Output the (x, y) coordinate of the center of the cell containing the given text.  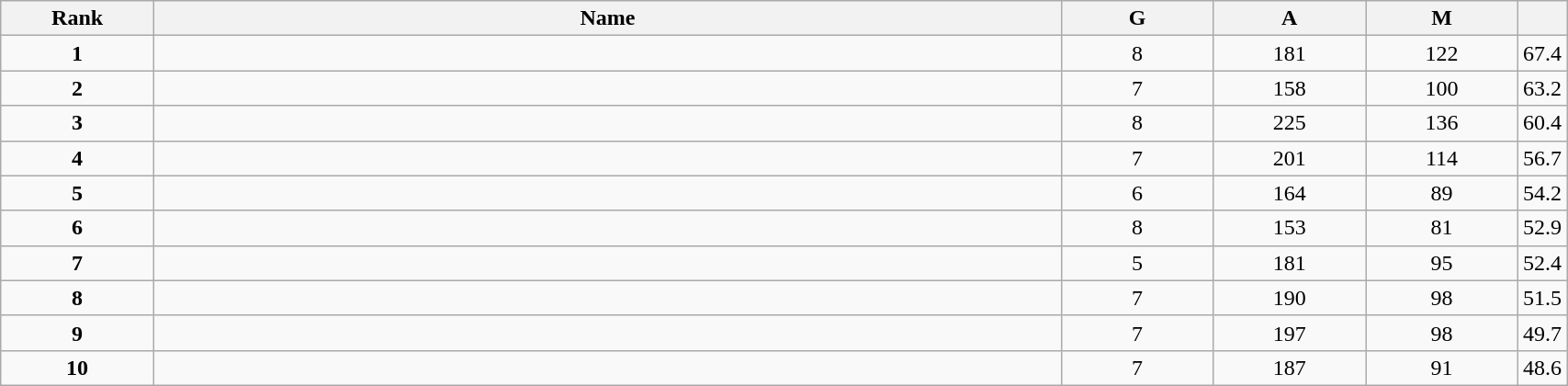
51.5 (1543, 298)
122 (1442, 53)
201 (1290, 158)
M (1442, 18)
153 (1290, 228)
60.4 (1543, 123)
63.2 (1543, 88)
164 (1290, 193)
48.6 (1543, 368)
4 (77, 158)
136 (1442, 123)
10 (77, 368)
187 (1290, 368)
52.9 (1543, 228)
9 (77, 333)
225 (1290, 123)
100 (1442, 88)
1 (77, 53)
158 (1290, 88)
81 (1442, 228)
190 (1290, 298)
Name (607, 18)
56.7 (1543, 158)
G (1137, 18)
89 (1442, 193)
54.2 (1543, 193)
114 (1442, 158)
2 (77, 88)
67.4 (1543, 53)
A (1290, 18)
197 (1290, 333)
52.4 (1543, 263)
91 (1442, 368)
Rank (77, 18)
49.7 (1543, 333)
95 (1442, 263)
3 (77, 123)
